Determine the (x, y) coordinate at the center of the cell enclosing the given text.  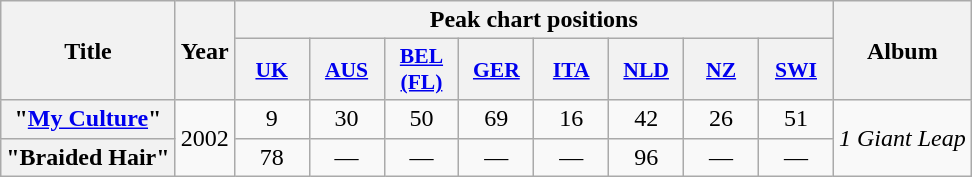
Year (204, 50)
SWI (796, 70)
BEL(FL) (422, 70)
AUS (346, 70)
30 (346, 119)
NLD (646, 70)
"My Culture" (88, 119)
69 (496, 119)
ITA (572, 70)
51 (796, 119)
Title (88, 50)
GER (496, 70)
16 (572, 119)
78 (272, 157)
96 (646, 157)
50 (422, 119)
26 (722, 119)
42 (646, 119)
Album (902, 50)
Peak chart positions (534, 20)
2002 (204, 138)
"Braided Hair" (88, 157)
UK (272, 70)
1 Giant Leap (902, 138)
9 (272, 119)
NZ (722, 70)
